Return [x, y] of the center of cell containing provided text 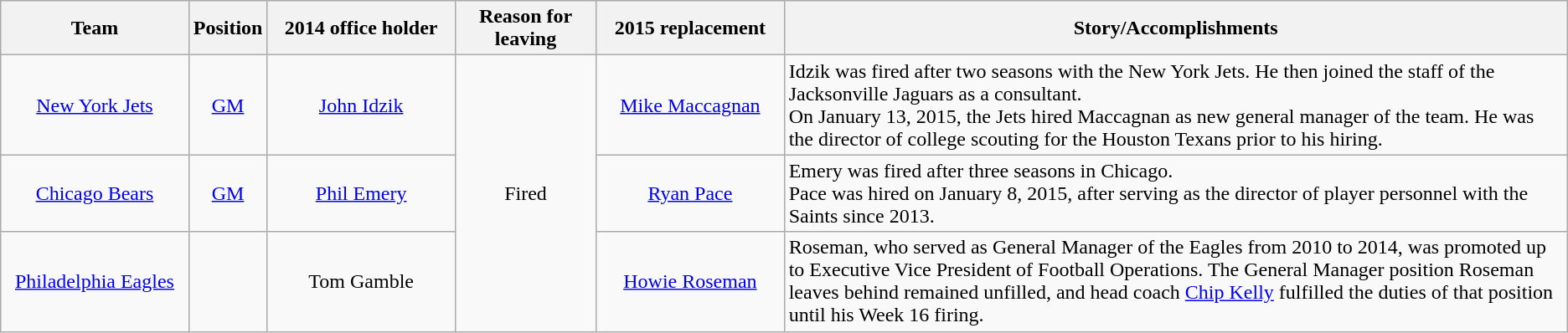
Chicago Bears [95, 193]
Team [95, 28]
Ryan Pace [690, 193]
Mike Maccagnan [690, 105]
Reason for leaving [525, 28]
Fired [525, 193]
John Idzik [361, 105]
Tom Gamble [361, 281]
New York Jets [95, 105]
2014 office holder [361, 28]
Position [228, 28]
Story/Accomplishments [1176, 28]
2015 replacement [690, 28]
Phil Emery [361, 193]
Philadelphia Eagles [95, 281]
Howie Roseman [690, 281]
